Identify which cell holds the provided text, then report its (x, y) central coordinate. 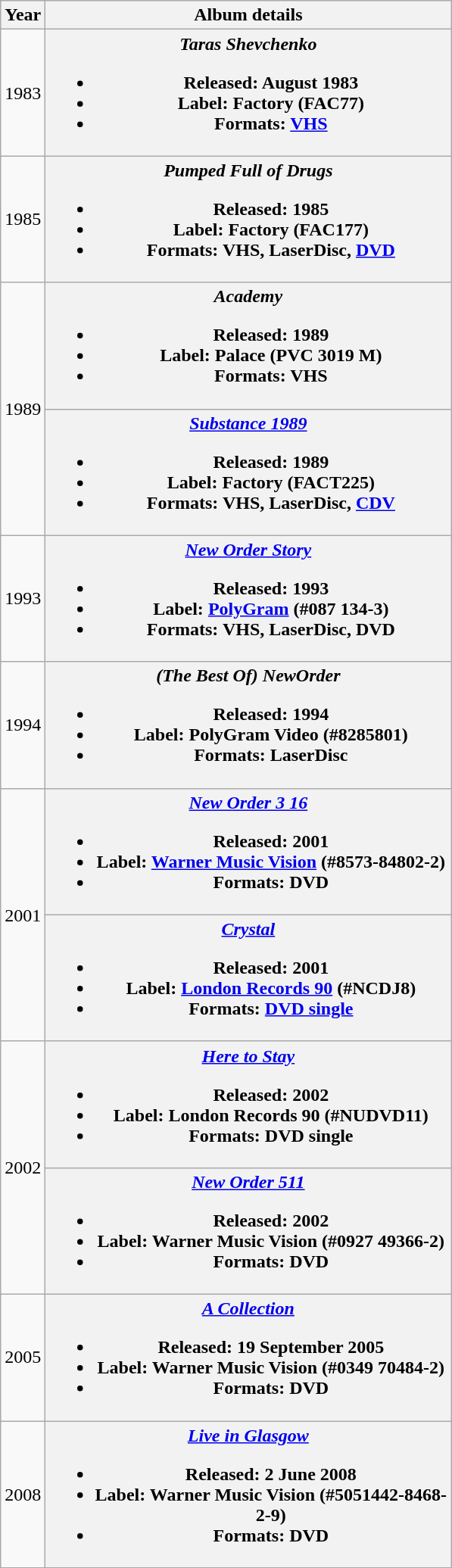
Year (23, 15)
AcademyReleased: 1989Label: Palace (PVC 3019 M)Formats: VHS (248, 345)
2002 (23, 1167)
New Order 511Released: 2002Label: Warner Music Vision (#0927 49366-2)Formats: DVD (248, 1231)
Pumped Full of DrugsReleased: 1985Label: Factory (FAC177)Formats: VHS, LaserDisc, DVD (248, 220)
Live in GlasgowReleased: 2 June 2008Label: Warner Music Vision (#5051442-8468-2-9)Formats: DVD (248, 1494)
A CollectionReleased: 19 September 2005Label: Warner Music Vision (#0349 70484-2)Formats: DVD (248, 1357)
New Order 3 16Released: 2001Label: Warner Music Vision (#8573-84802-2)Formats: DVD (248, 851)
1994 (23, 725)
Album details (248, 15)
(The Best Of) NewOrderReleased: 1994Label: PolyGram Video (#8285801)Formats: LaserDisc (248, 725)
2008 (23, 1494)
2005 (23, 1357)
Taras ShevchenkoReleased: August 1983Label: Factory (FAC77)Formats: VHS (248, 92)
CrystalReleased: 2001Label: London Records 90 (#NCDJ8)Formats: DVD single (248, 978)
Substance 1989Released: 1989Label: Factory (FACT225)Formats: VHS, LaserDisc, CDV (248, 472)
Here to StayReleased: 2002Label: London Records 90 (#NUDVD11)Formats: DVD single (248, 1104)
1989 (23, 409)
1983 (23, 92)
1993 (23, 598)
New Order StoryReleased: 1993Label: PolyGram (#087 134-3)Formats: VHS, LaserDisc, DVD (248, 598)
2001 (23, 915)
1985 (23, 220)
